Scan for the cell matching the given text and deliver its [X, Y] coordinate at center. 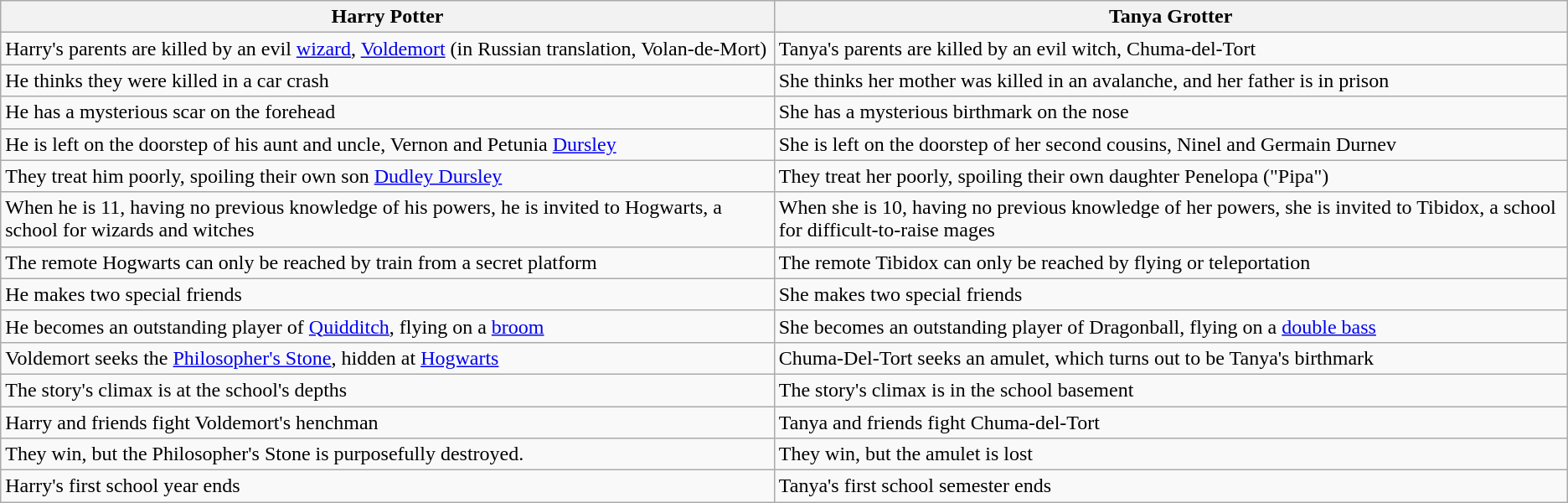
When she is 10, having no previous knowledge of her powers, she is invited to Tibidox, a school for difficult-to-raise mages [1171, 220]
They win, but the Philosopher's Stone is purposefully destroyed. [387, 454]
She makes two special friends [1171, 294]
They treat him poorly, spoiling their own son Dudley Dursley [387, 176]
When he is 11, having no previous knowledge of his powers, he is invited to Hogwarts, a school for wizards and witches [387, 220]
The remote Hogwarts can only be reached by train from a secret platform [387, 262]
She becomes an outstanding player of Dragonball, flying on a double bass [1171, 326]
The story's climax is at the school's depths [387, 390]
Harry's parents are killed by an evil wizard, Voldemort (in Russian translation, Volan-de-Mort) [387, 49]
He is left on the doorstep of his aunt and uncle, Vernon and Petunia Dursley [387, 144]
Harry and friends fight Voldemort's henchman [387, 422]
Harry's first school year ends [387, 486]
He thinks they were killed in a car crash [387, 80]
He becomes an outstanding player of Quidditch, flying on a broom [387, 326]
He has a mysterious scar on the forehead [387, 112]
She has a mysterious birthmark on the nose [1171, 112]
Harry Potter [387, 17]
He makes two special friends [387, 294]
She is left on the doorstep of her second cousins, Ninel and Germain Durnev [1171, 144]
Tanya's first school semester ends [1171, 486]
They win, but the amulet is lost [1171, 454]
The story's climax is in the school basement [1171, 390]
Voldemort seeks the Philosopher's Stone, hidden at Hogwarts [387, 358]
Tanya and friends fight Chuma-del-Tort [1171, 422]
She thinks her mother was killed in an avalanche, and her father is in prison [1171, 80]
Tanya's parents are killed by an evil witch, Chuma-del-Tort [1171, 49]
Tanya Grotter [1171, 17]
They treat her poorly, spoiling their own daughter Penelopa ("Pipa") [1171, 176]
Chuma-Del-Tort seeks an amulet, which turns out to be Tanya's birthmark [1171, 358]
The remote Tibidox can only be reached by flying or teleportation [1171, 262]
